Scan for the cell matching the given text and deliver its (X, Y) coordinate at center. 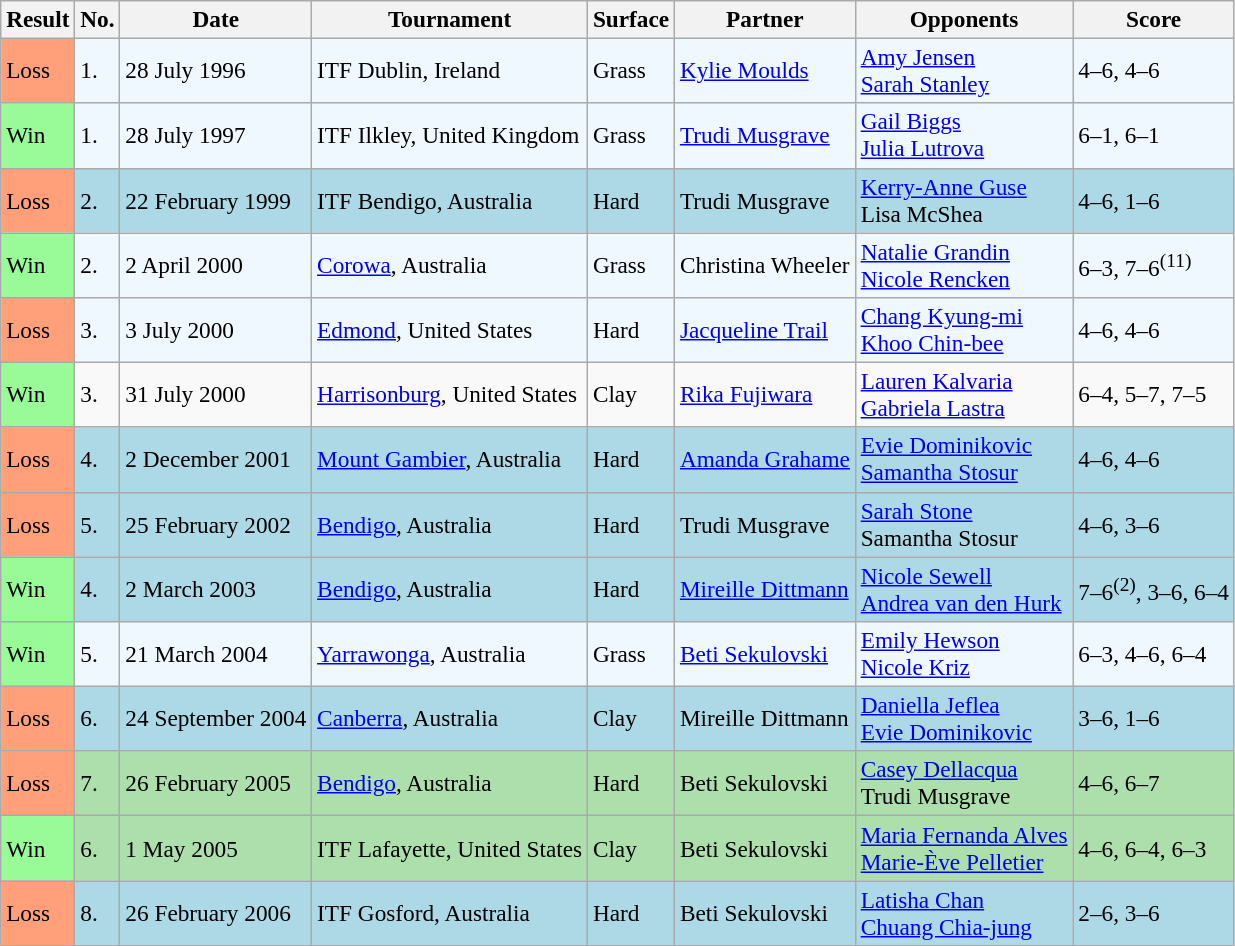
Casey Dellacqua Trudi Musgrave (964, 784)
Edmond, United States (450, 330)
Lauren Kalvaria Gabriela Lastra (964, 394)
26 February 2006 (216, 912)
6–1, 6–1 (1154, 136)
4–6, 1–6 (1154, 200)
Mount Gambier, Australia (450, 460)
ITF Ilkley, United Kingdom (450, 136)
Kylie Moulds (766, 70)
Date (216, 19)
2 December 2001 (216, 460)
Opponents (964, 19)
Surface (630, 19)
ITF Bendigo, Australia (450, 200)
Gail Biggs Julia Lutrova (964, 136)
Maria Fernanda Alves Marie-Ève Pelletier (964, 848)
28 July 1996 (216, 70)
6–4, 5–7, 7–5 (1154, 394)
21 March 2004 (216, 654)
Daniella Jeflea Evie Dominikovic (964, 718)
Kerry-Anne Guse Lisa McShea (964, 200)
Natalie Grandin Nicole Rencken (964, 264)
Yarrawonga, Australia (450, 654)
28 July 1997 (216, 136)
Tournament (450, 19)
6–3, 7–6(11) (1154, 264)
No. (98, 19)
Jacqueline Trail (766, 330)
Emily Hewson Nicole Kriz (964, 654)
Evie Dominikovic Samantha Stosur (964, 460)
7. (98, 784)
3–6, 1–6 (1154, 718)
Rika Fujiwara (766, 394)
Result (38, 19)
26 February 2005 (216, 784)
Canberra, Australia (450, 718)
4–6, 3–6 (1154, 524)
4–6, 6–4, 6–3 (1154, 848)
25 February 2002 (216, 524)
8. (98, 912)
2 March 2003 (216, 588)
Score (1154, 19)
Corowa, Australia (450, 264)
7–6(2), 3–6, 6–4 (1154, 588)
Chang Kyung-mi Khoo Chin-bee (964, 330)
6–3, 4–6, 6–4 (1154, 654)
Latisha Chan Chuang Chia-jung (964, 912)
ITF Gosford, Australia (450, 912)
4–6, 6–7 (1154, 784)
31 July 2000 (216, 394)
Christina Wheeler (766, 264)
2 April 2000 (216, 264)
22 February 1999 (216, 200)
2–6, 3–6 (1154, 912)
Amy Jensen Sarah Stanley (964, 70)
ITF Lafayette, United States (450, 848)
24 September 2004 (216, 718)
Nicole Sewell Andrea van den Hurk (964, 588)
3 July 2000 (216, 330)
Amanda Grahame (766, 460)
ITF Dublin, Ireland (450, 70)
Sarah Stone Samantha Stosur (964, 524)
Partner (766, 19)
1 May 2005 (216, 848)
Harrisonburg, United States (450, 394)
